Determine the (x, y) coordinate at the center of the cell enclosing the given text.  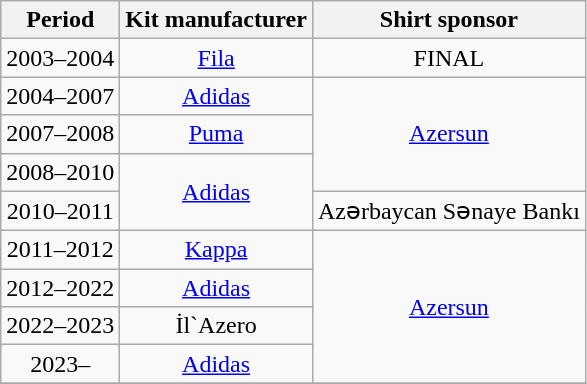
2010–2011 (60, 211)
Period (60, 20)
2022–2023 (60, 326)
Shirt sponsor (448, 20)
Fila (216, 58)
İl`Azero (216, 326)
2007–2008 (60, 134)
Azərbaycan Sənaye Bankı (448, 211)
Kappa (216, 250)
2012–2022 (60, 288)
2023– (60, 364)
Kit manufacturer (216, 20)
2008–2010 (60, 172)
2004–2007 (60, 96)
FINAL (448, 58)
Puma (216, 134)
2011–2012 (60, 250)
2003–2004 (60, 58)
